Capture the cell that displays the provided text and extract its (x, y) central coordinate. 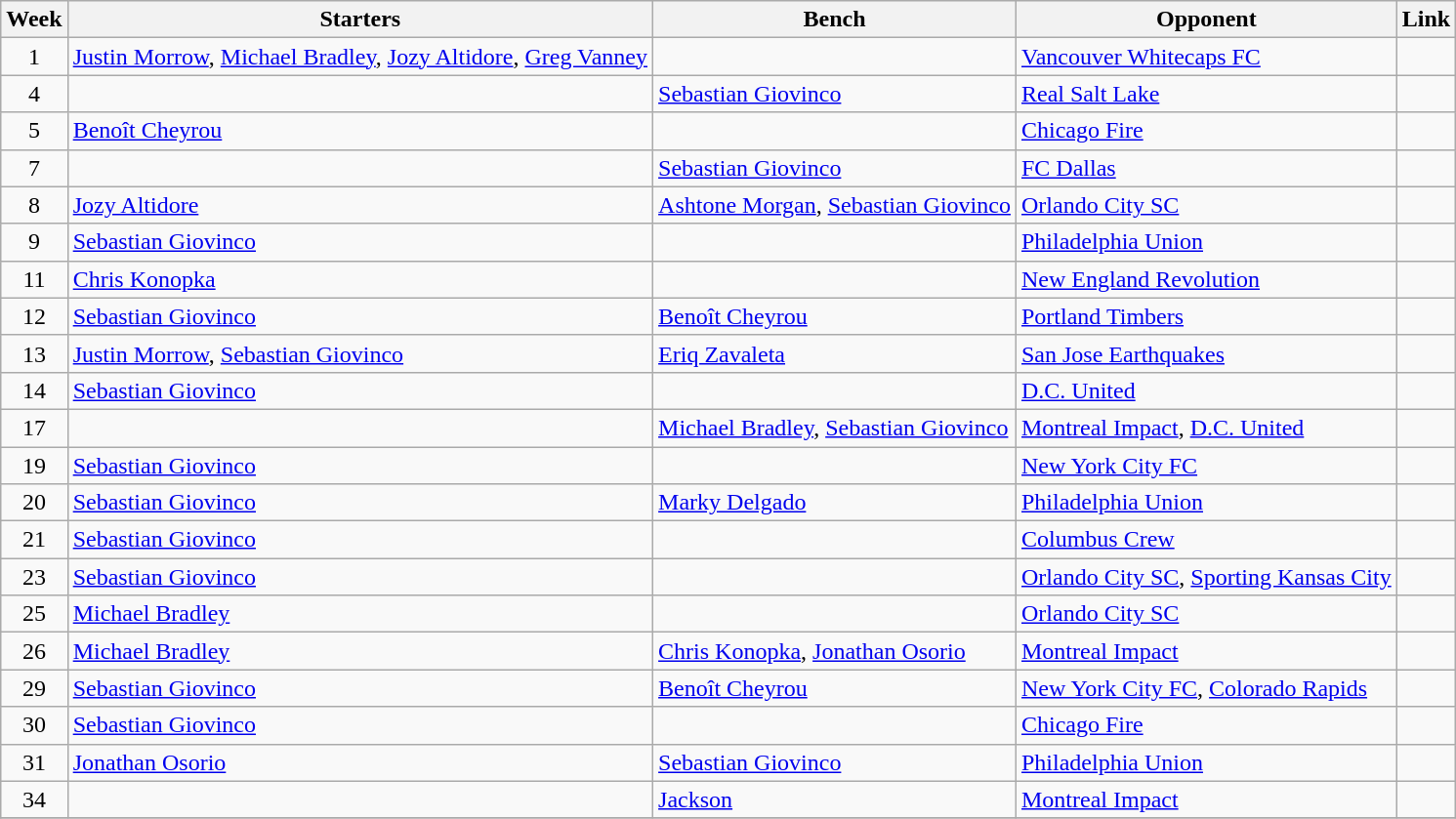
New York City FC, Colorado Rapids (1206, 688)
29 (34, 688)
Michael Bradley, Sebastian Giovinco (835, 428)
Chris Konopka, Jonathan Osorio (835, 651)
D.C. United (1206, 390)
Portland Timbers (1206, 316)
20 (34, 503)
Vancouver Whitecaps FC (1206, 57)
11 (34, 279)
Jonathan Osorio (359, 762)
30 (34, 725)
26 (34, 651)
4 (34, 94)
7 (34, 168)
13 (34, 353)
1 (34, 57)
Montreal Impact, D.C. United (1206, 428)
Link (1426, 20)
23 (34, 577)
Eriq Zavaleta (835, 353)
14 (34, 390)
31 (34, 762)
New York City FC (1206, 466)
New England Revolution (1206, 279)
Starters (359, 20)
Week (34, 20)
Jackson (835, 799)
25 (34, 614)
Columbus Crew (1206, 540)
Chris Konopka (359, 279)
9 (34, 242)
Marky Delgado (835, 503)
Orlando City SC, Sporting Kansas City (1206, 577)
5 (34, 131)
21 (34, 540)
Ashtone Morgan, Sebastian Giovinco (835, 205)
Bench (835, 20)
San Jose Earthquakes (1206, 353)
34 (34, 799)
8 (34, 205)
Jozy Altidore (359, 205)
FC Dallas (1206, 168)
12 (34, 316)
19 (34, 466)
Justin Morrow, Sebastian Giovinco (359, 353)
Real Salt Lake (1206, 94)
Justin Morrow, Michael Bradley, Jozy Altidore, Greg Vanney (359, 57)
17 (34, 428)
Opponent (1206, 20)
